Search for the cell housing the specified text and yield its (x, y) center coordinate. 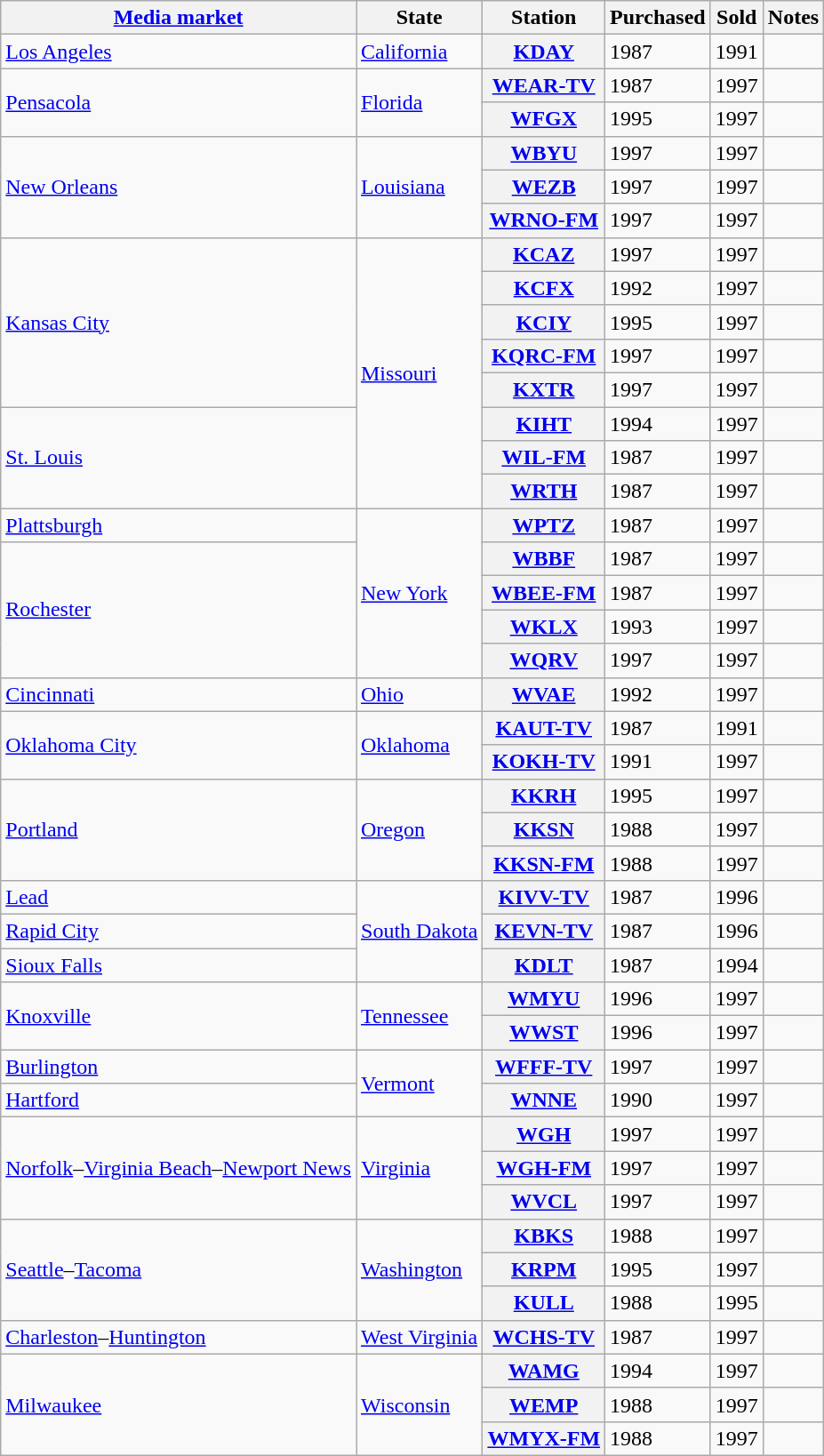
KCIY (544, 322)
WGH (544, 1134)
Milwaukee (179, 1404)
West Virginia (419, 1337)
Tennessee (419, 1016)
Plattsburgh (179, 525)
1990 (658, 1100)
Los Angeles (179, 52)
State (419, 18)
KDLT (544, 964)
Wisconsin (419, 1404)
Sioux Falls (179, 964)
Cincinnati (179, 694)
Washington (419, 1269)
WEZB (544, 187)
Lead (179, 897)
KQRC-FM (544, 356)
Oregon (419, 829)
Louisiana (419, 187)
Notes (793, 18)
Portland (179, 829)
WBYU (544, 153)
KKSN (544, 829)
Florida (419, 102)
KRPM (544, 1269)
Seattle–Tacoma (179, 1269)
Ohio (419, 694)
KXTR (544, 389)
WNNE (544, 1100)
1993 (658, 627)
KCFX (544, 288)
Burlington (179, 1067)
WEMP (544, 1404)
California (419, 52)
KCAZ (544, 254)
WFFF-TV (544, 1067)
KEVN-TV (544, 931)
KIVV-TV (544, 897)
WRTH (544, 492)
WRNO-FM (544, 220)
WMYX-FM (544, 1438)
St. Louis (179, 458)
WQRV (544, 660)
WAMG (544, 1371)
WWST (544, 1033)
Vermont (419, 1084)
Sold (736, 18)
WBEE-FM (544, 593)
KDAY (544, 52)
WCHS-TV (544, 1337)
KOKH-TV (544, 762)
Purchased (658, 18)
Charleston–Huntington (179, 1337)
KBKS (544, 1236)
KIHT (544, 424)
WKLX (544, 627)
New York (419, 593)
Rapid City (179, 931)
Kansas City (179, 322)
WVCL (544, 1202)
Pensacola (179, 102)
Oklahoma (419, 745)
WVAE (544, 694)
Media market (179, 18)
WPTZ (544, 525)
Virginia (419, 1168)
KKSN-FM (544, 863)
New Orleans (179, 187)
KULL (544, 1303)
KAUT-TV (544, 728)
Rochester (179, 610)
WBBF (544, 559)
WMYU (544, 999)
WGH-FM (544, 1168)
Hartford (179, 1100)
Oklahoma City (179, 745)
WIL-FM (544, 458)
WFGX (544, 119)
Missouri (419, 372)
KKRH (544, 796)
Knoxville (179, 1016)
Station (544, 18)
WEAR-TV (544, 85)
Norfolk–Virginia Beach–Newport News (179, 1168)
South Dakota (419, 931)
